Capture the cell that displays the provided text and extract its (x, y) central coordinate. 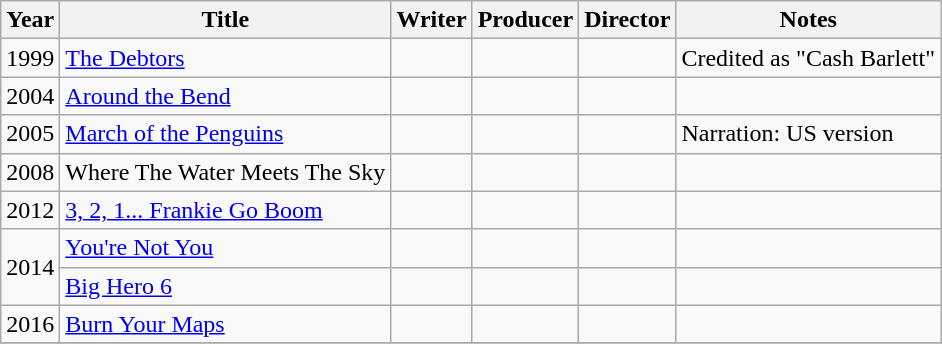
Year (30, 20)
Narration: US version (808, 134)
Producer (526, 20)
2004 (30, 96)
2012 (30, 210)
Burn Your Maps (226, 324)
2005 (30, 134)
1999 (30, 58)
The Debtors (226, 58)
March of the Penguins (226, 134)
Writer (432, 20)
2008 (30, 172)
Credited as "Cash Barlett" (808, 58)
2014 (30, 267)
3, 2, 1... Frankie Go Boom (226, 210)
Title (226, 20)
Around the Bend (226, 96)
Big Hero 6 (226, 286)
Where The Water Meets The Sky (226, 172)
Notes (808, 20)
Director (628, 20)
2016 (30, 324)
You're Not You (226, 248)
